Scan for the cell matching the given text and deliver its (x, y) coordinate at center. 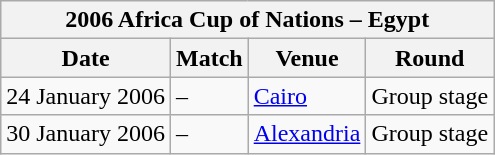
Match (209, 58)
Venue (307, 58)
Alexandria (307, 134)
2006 Africa Cup of Nations – Egypt (248, 20)
Round (430, 58)
Cairo (307, 96)
30 January 2006 (86, 134)
24 January 2006 (86, 96)
Date (86, 58)
